Provide the (X, Y) coordinate of the cell's center where the given text is located.  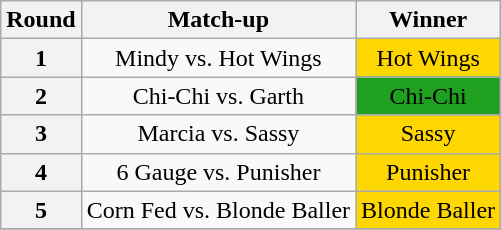
4 (41, 172)
Punisher (428, 172)
3 (41, 134)
6 Gauge vs. Punisher (218, 172)
Blonde Baller (428, 210)
Match-up (218, 20)
Sassy (428, 134)
Chi-Chi vs. Garth (218, 96)
Mindy vs. Hot Wings (218, 58)
1 (41, 58)
Chi-Chi (428, 96)
Winner (428, 20)
Marcia vs. Sassy (218, 134)
Round (41, 20)
5 (41, 210)
Corn Fed vs. Blonde Baller (218, 210)
Hot Wings (428, 58)
2 (41, 96)
